Determine the (X, Y) coordinate at the center of the cell enclosing the given text.  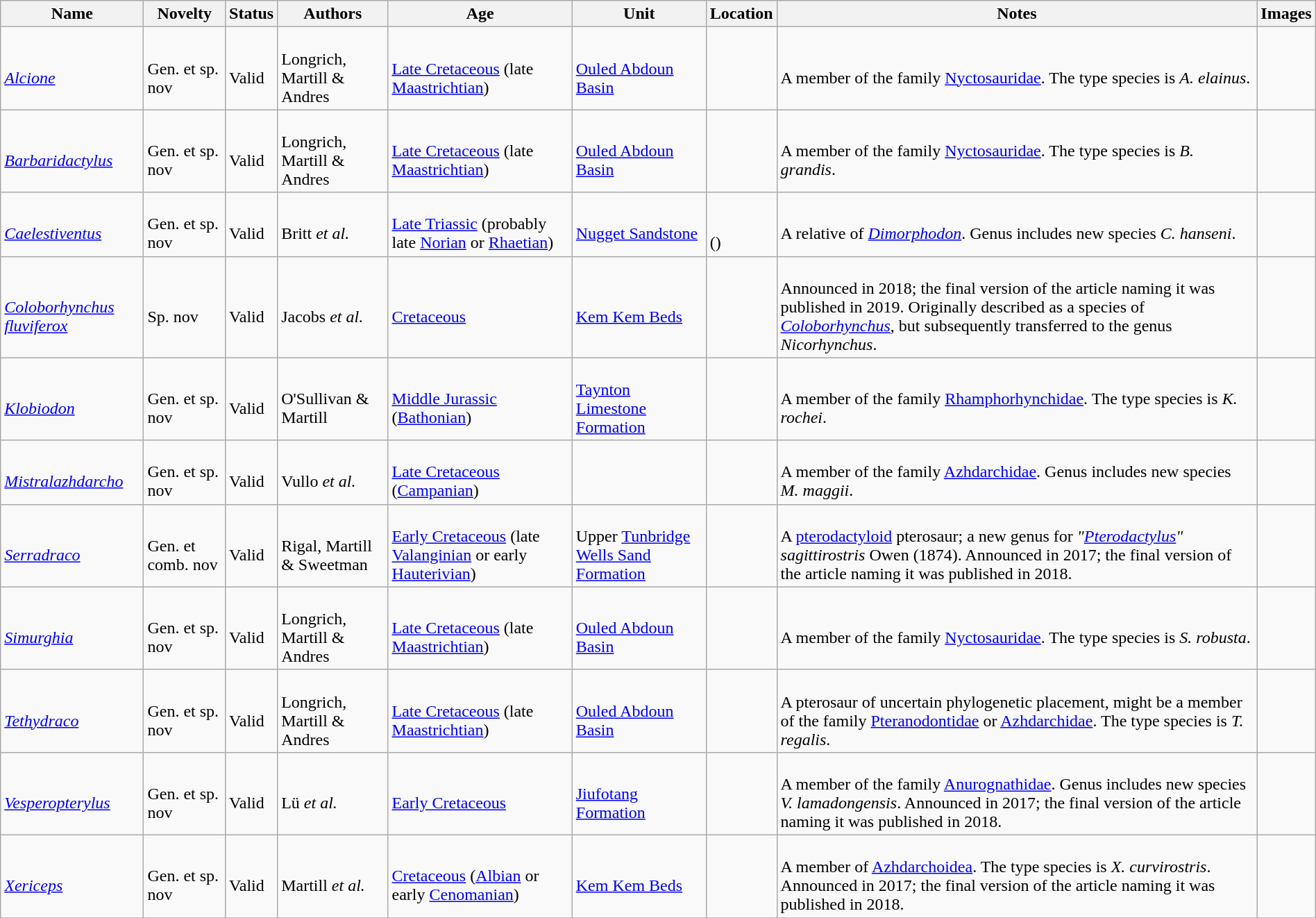
Novelty (185, 14)
O'Sullivan & Martill (333, 399)
Cretaceous (Albian or early Cenomanian) (480, 876)
Vesperopterylus (72, 793)
Vullo et al. (333, 472)
A member of Azhdarchoidea. The type species is X. curvirostris. Announced in 2017; the final version of the article naming it was published in 2018. (1017, 876)
A member of the family Nyctosauridae. The type species is B. grandis. (1017, 151)
Early Cretaceous (480, 793)
Images (1286, 14)
Sp. nov (185, 307)
Name (72, 14)
A member of the family Nyctosauridae. The type species is S. robusta. (1017, 628)
Xericeps (72, 876)
Location (741, 14)
Taynton Limestone Formation (639, 399)
Barbaridactylus (72, 151)
Age (480, 14)
Authors (333, 14)
Gen. et comb. nov (185, 546)
Simurghia (72, 628)
Middle Jurassic (Bathonian) (480, 399)
Lü et al. (333, 793)
Serradraco (72, 546)
Late Cretaceous (Campanian) (480, 472)
Tethydraco (72, 711)
Britt et al. (333, 224)
A member of the family Nyctosauridae. The type species is A. elainus. (1017, 68)
Jiufotang Formation (639, 793)
Upper Tunbridge Wells Sand Formation (639, 546)
A pterosaur of uncertain phylogenetic placement, might be a member of the family Pteranodontidae or Azhdarchidae. The type species is T. regalis. (1017, 711)
Klobiodon (72, 399)
Early Cretaceous (late Valanginian or early Hauterivian) (480, 546)
Nugget Sandstone (639, 224)
Jacobs et al. (333, 307)
A relative of Dimorphodon. Genus includes new species C. hanseni. (1017, 224)
Late Triassic (probably late Norian or Rhaetian) (480, 224)
Unit (639, 14)
Notes (1017, 14)
A member of the family Rhamphorhynchidae. The type species is K. rochei. (1017, 399)
Coloborhynchus fluviferox (72, 307)
Alcione (72, 68)
Mistralazhdarcho (72, 472)
Cretaceous (480, 307)
Martill et al. (333, 876)
() (741, 224)
A member of the family Azhdarchidae. Genus includes new species M. maggii. (1017, 472)
Status (251, 14)
Caelestiventus (72, 224)
Rigal, Martill & Sweetman (333, 546)
